Find where the given text appears and provide that cell's center as (x, y) coordinate. 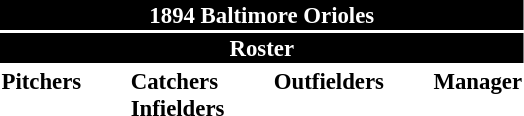
1894 Baltimore Orioles (262, 15)
Roster (262, 48)
